Determine the [X, Y] coordinate at the center of the cell enclosing the given text.  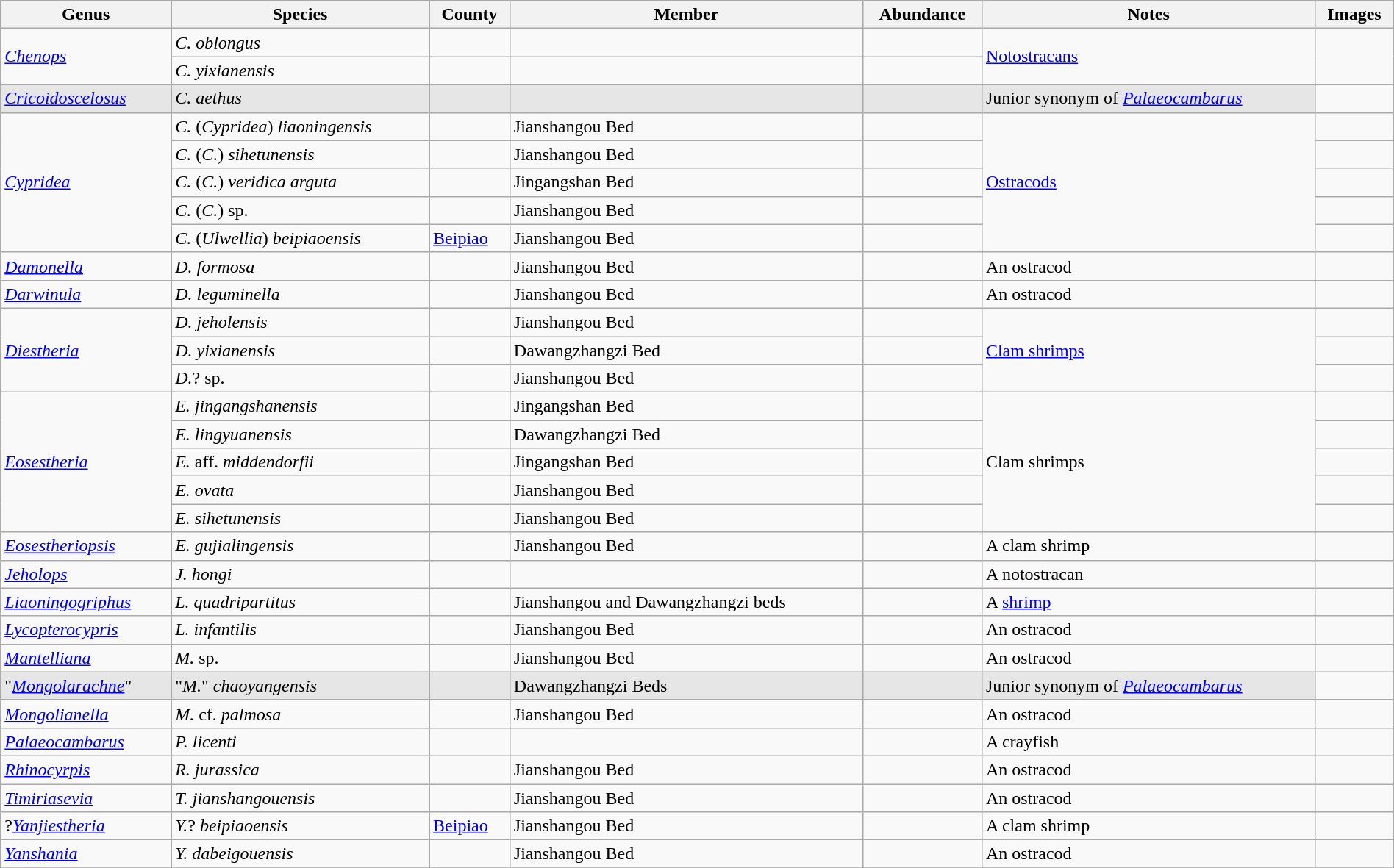
A shrimp [1148, 602]
M. sp. [300, 658]
E. aff. middendorfii [300, 462]
Eosestheria [86, 462]
C. yixianensis [300, 71]
L. quadripartitus [300, 602]
Lycopterocypris [86, 630]
Dawangzhangzi Beds [686, 686]
D. formosa [300, 266]
Cricoidoscelosus [86, 98]
J. hongi [300, 574]
Damonella [86, 266]
Notes [1148, 15]
Species [300, 15]
E. jingangshanensis [300, 406]
Darwinula [86, 294]
R. jurassica [300, 770]
C. (Cypridea) liaoningensis [300, 126]
D. leguminella [300, 294]
Y. dabeigouensis [300, 854]
Mongolianella [86, 714]
A notostracan [1148, 574]
C. (C.) sihetunensis [300, 154]
"Mongolarachne" [86, 686]
C. aethus [300, 98]
Eosestheriopsis [86, 546]
Y.? beipiaoensis [300, 826]
Ostracods [1148, 182]
Liaoningogriphus [86, 602]
Mantelliana [86, 658]
Abundance [922, 15]
Palaeocambarus [86, 742]
Chenops [86, 57]
E. ovata [300, 490]
D.? sp. [300, 379]
C. oblongus [300, 43]
Cypridea [86, 182]
Diestheria [86, 350]
E. sihetunensis [300, 518]
L. infantilis [300, 630]
P. licenti [300, 742]
Member [686, 15]
E. gujialingensis [300, 546]
E. lingyuanensis [300, 434]
Rhinocyrpis [86, 770]
M. cf. palmosa [300, 714]
Timiriasevia [86, 797]
C. (Ulwellia) beipiaoensis [300, 238]
D. yixianensis [300, 351]
Jeholops [86, 574]
T. jianshangouensis [300, 797]
"M." chaoyangensis [300, 686]
Jianshangou and Dawangzhangzi beds [686, 602]
?Yanjiestheria [86, 826]
Genus [86, 15]
Notostracans [1148, 57]
C. (C.) sp. [300, 210]
D. jeholensis [300, 322]
Images [1354, 15]
Yanshania [86, 854]
C. (C.) veridica arguta [300, 182]
A crayfish [1148, 742]
County [470, 15]
